Locate the cell with the specified text and output its (x, y) center coordinate. 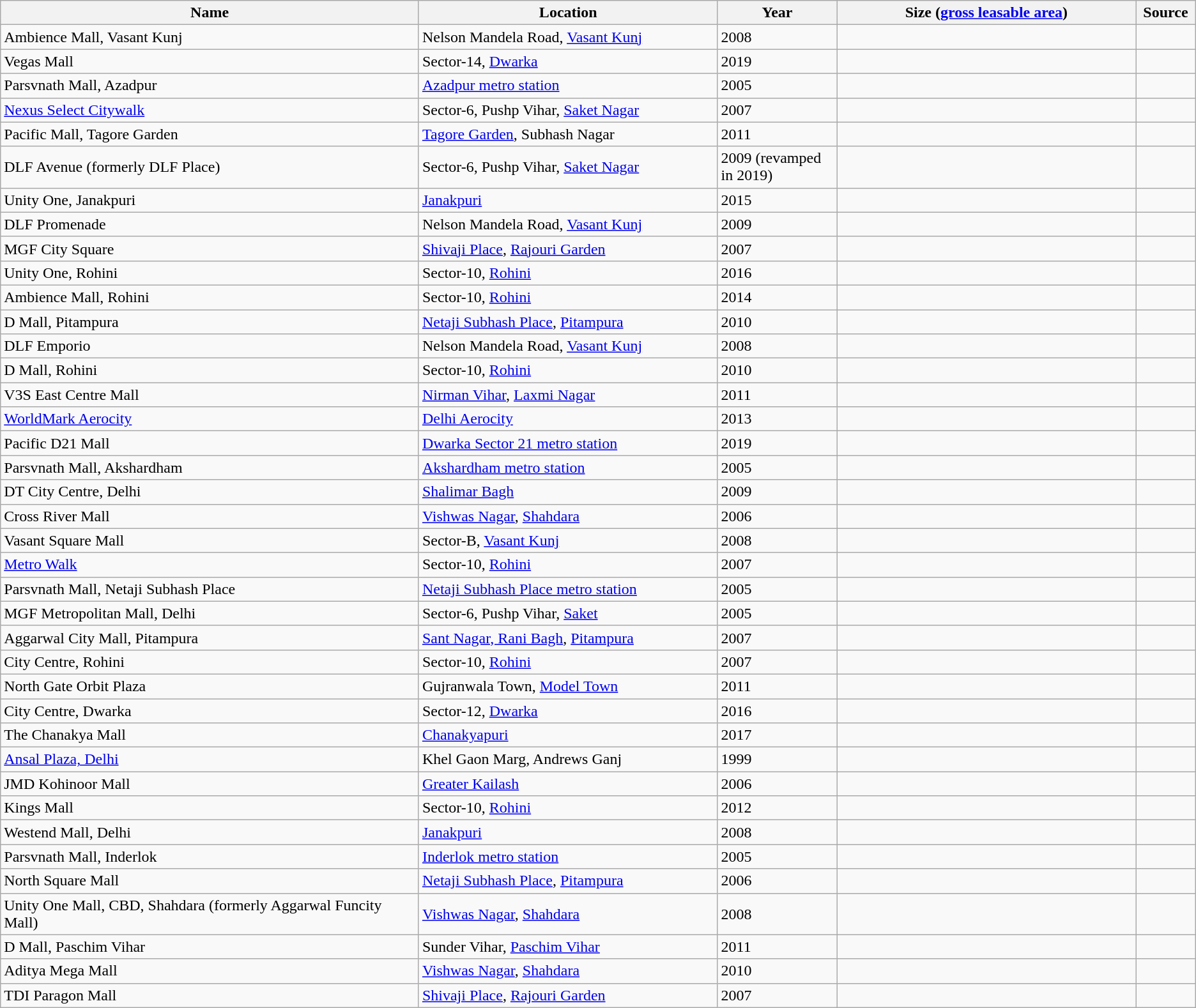
Aggarwal City Mall, Pitampura (210, 638)
Dwarka Sector 21 metro station (568, 443)
Westend Mall, Delhi (210, 832)
Akshardham metro station (568, 468)
2014 (777, 297)
Pacific Mall, Tagore Garden (210, 134)
V3S East Centre Mall (210, 395)
Gujranwala Town, Model Town (568, 686)
Metro Walk (210, 565)
Khel Gaon Marg, Andrews Ganj (568, 760)
Chanakyapuri (568, 735)
Tagore Garden, Subhash Nagar (568, 134)
Greater Kailash (568, 784)
Ambience Mall, Vasant Kunj (210, 37)
City Centre, Rohini (210, 662)
Ansal Plaza, Delhi (210, 760)
MGF Metropolitan Mall, Delhi (210, 613)
Unity One, Rohini (210, 273)
Shalimar Bagh (568, 492)
DLF Emporio (210, 346)
Unity One, Janakpuri (210, 200)
D Mall, Pitampura (210, 321)
Vasant Square Mall (210, 540)
DLF Promenade (210, 224)
Ambience Mall, Rohini (210, 297)
North Square Mall (210, 881)
Parsvnath Mall, Inderlok (210, 857)
Nirman Vihar, Laxmi Nagar (568, 395)
Kings Mall (210, 808)
Nexus Select Citywalk (210, 110)
Unity One Mall, CBD, Shahdara (formerly Aggarwal Funcity Mall) (210, 913)
Name (210, 13)
Delhi Aerocity (568, 419)
Azadpur metro station (568, 86)
Size (gross leasable area) (986, 13)
2012 (777, 808)
Inderlok metro station (568, 857)
Sector-12, Dwarka (568, 711)
MGF City Square (210, 248)
1999 (777, 760)
Parsvnath Mall, Akshardham (210, 468)
Pacific D21 Mall (210, 443)
DT City Centre, Delhi (210, 492)
City Centre, Dwarka (210, 711)
2017 (777, 735)
The Chanakya Mall (210, 735)
2009 (revamped in 2019) (777, 167)
WorldMark Aerocity (210, 419)
Vegas Mall (210, 61)
Source (1166, 13)
TDI Paragon Mall (210, 995)
Sant Nagar, Rani Bagh, Pitampura (568, 638)
DLF Avenue (formerly DLF Place) (210, 167)
Year (777, 13)
Netaji Subhash Place metro station (568, 589)
Cross River Mall (210, 516)
D Mall, Rohini (210, 370)
Aditya Mega Mall (210, 971)
North Gate Orbit Plaza (210, 686)
Sector-14, Dwarka (568, 61)
2013 (777, 419)
Parsvnath Mall, Netaji Subhash Place (210, 589)
2015 (777, 200)
JMD Kohinoor Mall (210, 784)
Location (568, 13)
Sunder Vihar, Paschim Vihar (568, 947)
Parsvnath Mall, Azadpur (210, 86)
Sector-6, Pushp Vihar, Saket (568, 613)
D Mall, Paschim Vihar (210, 947)
Sector-B, Vasant Kunj (568, 540)
